Identify which cell holds the provided text, then report its (X, Y) central coordinate. 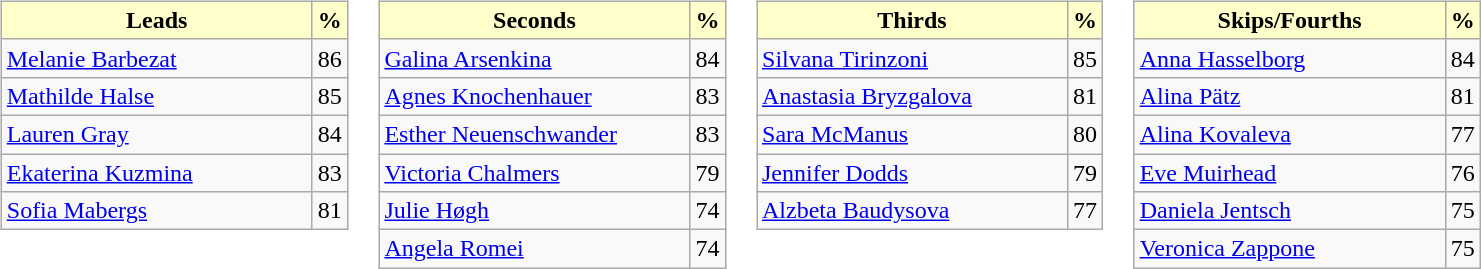
Anastasia Bryzgalova (912, 96)
80 (1086, 134)
Ekaterina Kuzmina (156, 173)
Alina Kovaleva (1290, 134)
Angela Romei (534, 249)
Agnes Knochenhauer (534, 96)
Jennifer Dodds (912, 173)
Julie Høgh (534, 211)
76 (1462, 173)
Galina Arsenkina (534, 58)
Leads (156, 20)
Thirds (912, 20)
Mathilde Halse (156, 96)
Alzbeta Baudysova (912, 211)
Melanie Barbezat (156, 58)
Skips/Fourths (1290, 20)
Sara McManus (912, 134)
Anna Hasselborg (1290, 58)
Lauren Gray (156, 134)
Veronica Zappone (1290, 249)
Esther Neuenschwander (534, 134)
Alina Pätz (1290, 96)
Daniela Jentsch (1290, 211)
86 (330, 58)
Victoria Chalmers (534, 173)
Sofia Mabergs (156, 211)
Eve Muirhead (1290, 173)
Silvana Tirinzoni (912, 58)
Seconds (534, 20)
